Extract the [x, y] coordinate from the center of the cell holding the provided text.  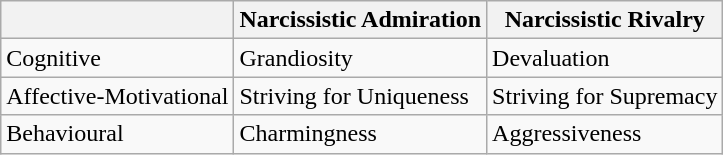
Affective-Motivational [118, 96]
Narcissistic Rivalry [605, 20]
Devaluation [605, 58]
Cognitive [118, 58]
Striving for Supremacy [605, 96]
Aggressiveness [605, 134]
Grandiosity [360, 58]
Behavioural [118, 134]
Narcissistic Admiration [360, 20]
Charmingness [360, 134]
Striving for Uniqueness [360, 96]
